Capture the cell that displays the provided text and extract its (x, y) central coordinate. 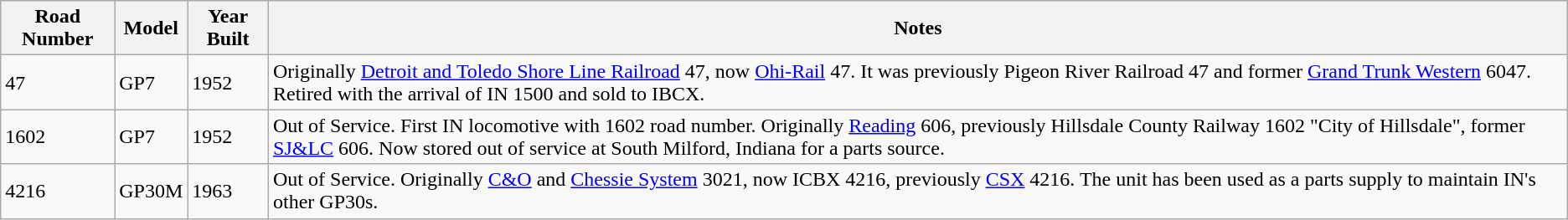
Model (151, 28)
1602 (58, 137)
4216 (58, 191)
Year Built (228, 28)
GP30M (151, 191)
Road Number (58, 28)
1963 (228, 191)
Notes (918, 28)
47 (58, 82)
